Scan for the cell matching the given text and deliver its (x, y) coordinate at center. 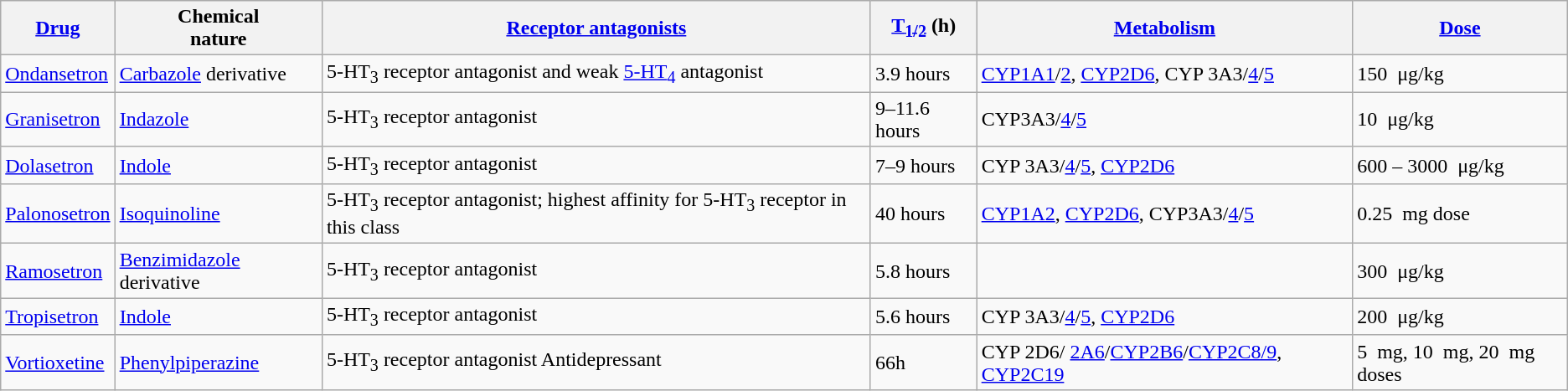
0.25 mg dose (1461, 214)
Dolasetron (58, 165)
Metabolism (1164, 28)
CYP 2D6/ 2A6/CYP2B6/CYP2C8/9, CYP2C19 (1164, 362)
Indazole (218, 119)
T1/2 (h) (923, 28)
CYP1A1/2, CYP2D6, CYP 3A3/4/5 (1164, 74)
5-HT3 receptor antagonist and weak 5-HT4 antagonist (596, 74)
150 μg/kg (1461, 74)
600 – 3000 μg/kg (1461, 165)
Granisetron (58, 119)
Ondansetron (58, 74)
Drug (58, 28)
3.9 hours (923, 74)
5 mg, 10 mg, 20 mg doses (1461, 362)
Ramosetron (58, 271)
200 μg/kg (1461, 316)
300 μg/kg (1461, 271)
5-HT3 receptor antagonist Antidepressant (596, 362)
CYP1A2, CYP2D6, CYP3A3/4/5 (1164, 214)
Phenylpiperazine (218, 362)
7–9 hours (923, 165)
40 hours (923, 214)
CYP3A3/4/5 (1164, 119)
Tropisetron (58, 316)
Palonosetron (58, 214)
Vortioxetine (58, 362)
5-HT3 receptor antagonist; highest affinity for 5-HT3 receptor in this class (596, 214)
66h (923, 362)
9–11.6 hours (923, 119)
Benzimidazole derivative (218, 271)
Carbazole derivative (218, 74)
Chemical nature (218, 28)
5.6 hours (923, 316)
Isoquinoline (218, 214)
10 μg/kg (1461, 119)
Dose (1461, 28)
Receptor antagonists (596, 28)
5.8 hours (923, 271)
